Determine the [X, Y] coordinate at the center of the cell enclosing the given text.  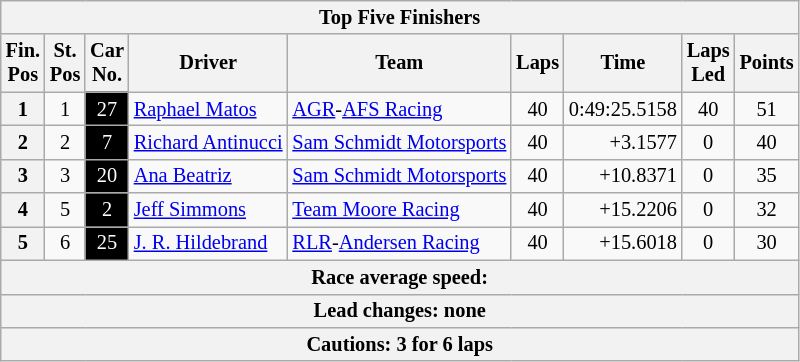
RLR-Andersen Racing [399, 243]
Raphael Matos [208, 109]
Fin.Pos [23, 63]
Driver [208, 63]
35 [767, 176]
0:49:25.5158 [623, 109]
20 [107, 176]
30 [767, 243]
Richard Antinucci [208, 142]
Laps [538, 63]
27 [107, 109]
Lead changes: none [400, 311]
32 [767, 210]
J. R. Hildebrand [208, 243]
+15.6018 [623, 243]
+3.1577 [623, 142]
Team [399, 63]
Cautions: 3 for 6 laps [400, 344]
7 [107, 142]
Points [767, 63]
25 [107, 243]
Top Five Finishers [400, 17]
LapsLed [708, 63]
51 [767, 109]
Time [623, 63]
Race average speed: [400, 277]
Ana Beatriz [208, 176]
CarNo. [107, 63]
AGR-AFS Racing [399, 109]
St.Pos [65, 63]
Jeff Simmons [208, 210]
Team Moore Racing [399, 210]
4 [23, 210]
6 [65, 243]
+10.8371 [623, 176]
+15.2206 [623, 210]
